Locate the cell with the specified text and output its (x, y) center coordinate. 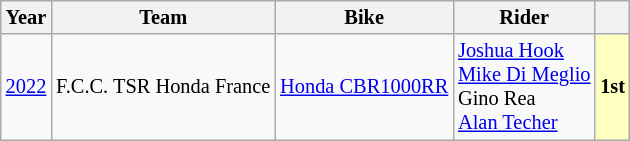
2022 (26, 87)
F.C.C. TSR Honda France (163, 87)
Bike (364, 17)
Joshua Hook Mike Di Meglio Gino Rea Alan Techer (524, 87)
Honda CBR1000RR (364, 87)
Rider (524, 17)
Team (163, 17)
1st (612, 87)
Year (26, 17)
